Pinpoint the cell where the given text exists, returning its [x, y] midpoint coordinate. 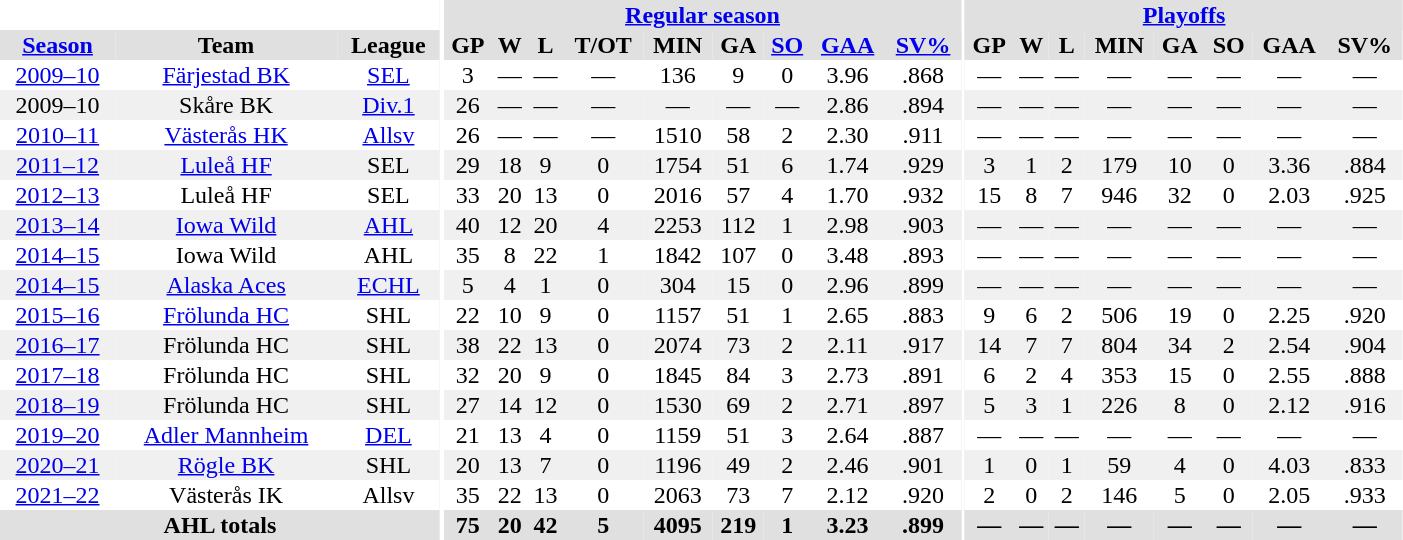
2.64 [848, 435]
.888 [1364, 375]
304 [678, 285]
ECHL [388, 285]
.833 [1364, 465]
179 [1120, 165]
146 [1120, 495]
29 [468, 165]
75 [468, 525]
2.05 [1290, 495]
226 [1120, 405]
.901 [923, 465]
33 [468, 195]
.904 [1364, 345]
.868 [923, 75]
27 [468, 405]
49 [738, 465]
1842 [678, 255]
DEL [388, 435]
58 [738, 135]
38 [468, 345]
2.96 [848, 285]
2016–17 [58, 345]
2021–22 [58, 495]
Season [58, 45]
.883 [923, 315]
3.23 [848, 525]
.894 [923, 105]
2.54 [1290, 345]
2.55 [1290, 375]
.884 [1364, 165]
21 [468, 435]
1159 [678, 435]
1.74 [848, 165]
2.86 [848, 105]
.911 [923, 135]
.893 [923, 255]
2016 [678, 195]
Adler Mannheim [226, 435]
Regular season [702, 15]
.887 [923, 435]
.933 [1364, 495]
2015–16 [58, 315]
.897 [923, 405]
1845 [678, 375]
4095 [678, 525]
107 [738, 255]
Västerås IK [226, 495]
19 [1180, 315]
18 [510, 165]
2019–20 [58, 435]
Västerås HK [226, 135]
112 [738, 225]
Div.1 [388, 105]
136 [678, 75]
.916 [1364, 405]
3.48 [848, 255]
Färjestad BK [226, 75]
1.70 [848, 195]
2.73 [848, 375]
1510 [678, 135]
1530 [678, 405]
AHL totals [220, 525]
3.96 [848, 75]
3.36 [1290, 165]
2010–11 [58, 135]
Rögle BK [226, 465]
2018–19 [58, 405]
946 [1120, 195]
4.03 [1290, 465]
Team [226, 45]
1196 [678, 465]
.925 [1364, 195]
84 [738, 375]
.891 [923, 375]
2.11 [848, 345]
34 [1180, 345]
2.65 [848, 315]
2013–14 [58, 225]
2.25 [1290, 315]
1754 [678, 165]
.932 [923, 195]
353 [1120, 375]
40 [468, 225]
.917 [923, 345]
League [388, 45]
T/OT [603, 45]
2020–21 [58, 465]
69 [738, 405]
219 [738, 525]
Alaska Aces [226, 285]
2.03 [1290, 195]
2017–18 [58, 375]
2.46 [848, 465]
2012–13 [58, 195]
2011–12 [58, 165]
804 [1120, 345]
Playoffs [1184, 15]
2.30 [848, 135]
2063 [678, 495]
Skåre BK [226, 105]
59 [1120, 465]
.929 [923, 165]
506 [1120, 315]
2.98 [848, 225]
2074 [678, 345]
1157 [678, 315]
57 [738, 195]
2253 [678, 225]
42 [546, 525]
.903 [923, 225]
2.71 [848, 405]
